Locate the cell with the specified text and output its [x, y] center coordinate. 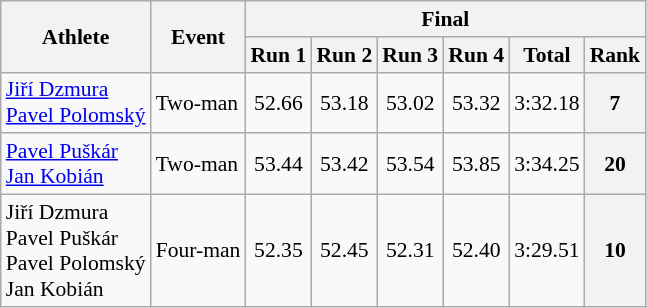
3:34.25 [546, 164]
52.40 [476, 251]
52.31 [410, 251]
53.44 [278, 164]
53.85 [476, 164]
Jiří DzmuraPavel Polomský [76, 102]
Run 3 [410, 55]
7 [616, 102]
20 [616, 164]
3:32.18 [546, 102]
53.42 [344, 164]
Total [546, 55]
Event [198, 36]
Pavel PuškárJan Kobián [76, 164]
53.02 [410, 102]
52.35 [278, 251]
Jiří DzmuraPavel PuškárPavel PolomskýJan Kobián [76, 251]
Four-man [198, 251]
52.66 [278, 102]
Run 1 [278, 55]
Run 4 [476, 55]
53.54 [410, 164]
Run 2 [344, 55]
53.32 [476, 102]
3:29.51 [546, 251]
Rank [616, 55]
10 [616, 251]
52.45 [344, 251]
Final [445, 19]
Athlete [76, 36]
53.18 [344, 102]
